From the cell containing the given text, extract its center point as (x, y) coordinate. 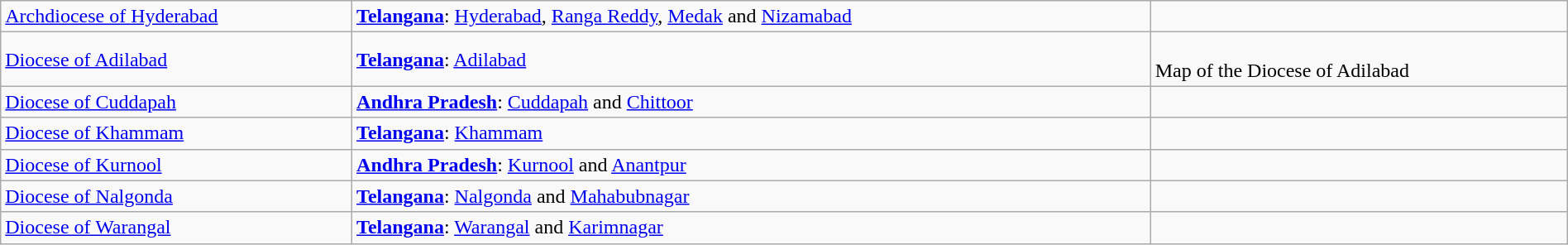
Diocese of Khammam (177, 133)
Telangana: Hyderabad, Ranga Reddy, Medak and Nizamabad (752, 17)
Diocese of Kurnool (177, 165)
Andhra Pradesh: Kurnool and Anantpur (752, 165)
Telangana: Khammam (752, 133)
Diocese of Nalgonda (177, 196)
Diocese of Cuddapah (177, 102)
Telangana: Nalgonda and Mahabubnagar (752, 196)
Map of the Diocese of Adilabad (1359, 60)
Andhra Pradesh: Cuddapah and Chittoor (752, 102)
Telangana: Warangal and Karimnagar (752, 228)
Telangana: Adilabad (752, 60)
Diocese of Warangal (177, 228)
Archdiocese of Hyderabad (177, 17)
Diocese of Adilabad (177, 60)
